For the text-containing cell, return its midpoint in [x, y] coordinate format. 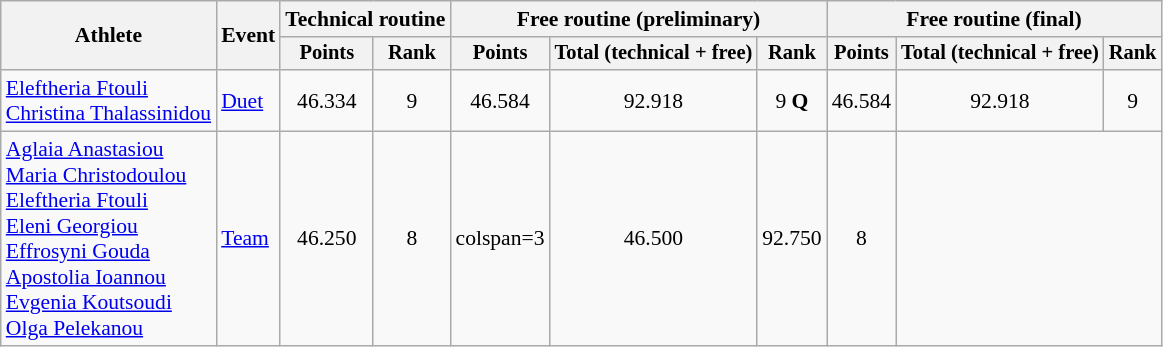
Aglaia AnastasiouMaria ChristodoulouEleftheria FtouliEleni GeorgiouEffrosyni GoudaApostolia IoannouEvgenia KoutsoudiOlga Pelekanou [108, 239]
Team [248, 239]
Technical routine [365, 19]
92.750 [792, 239]
Eleftheria FtouliChristina Thalassinidou [108, 100]
Event [248, 36]
Duet [248, 100]
46.250 [326, 239]
Athlete [108, 36]
9 Q [792, 100]
Free routine (preliminary) [638, 19]
colspan=3 [500, 239]
46.500 [654, 239]
46.334 [326, 100]
Free routine (final) [994, 19]
